Return (X, Y) of the center of cell containing provided text 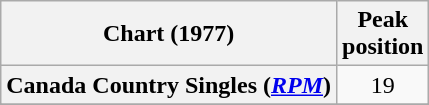
Peak position (383, 34)
19 (383, 85)
Canada Country Singles (RPM) (169, 85)
Chart (1977) (169, 34)
